Determine the (x, y) coordinate at the center of the cell enclosing the given text.  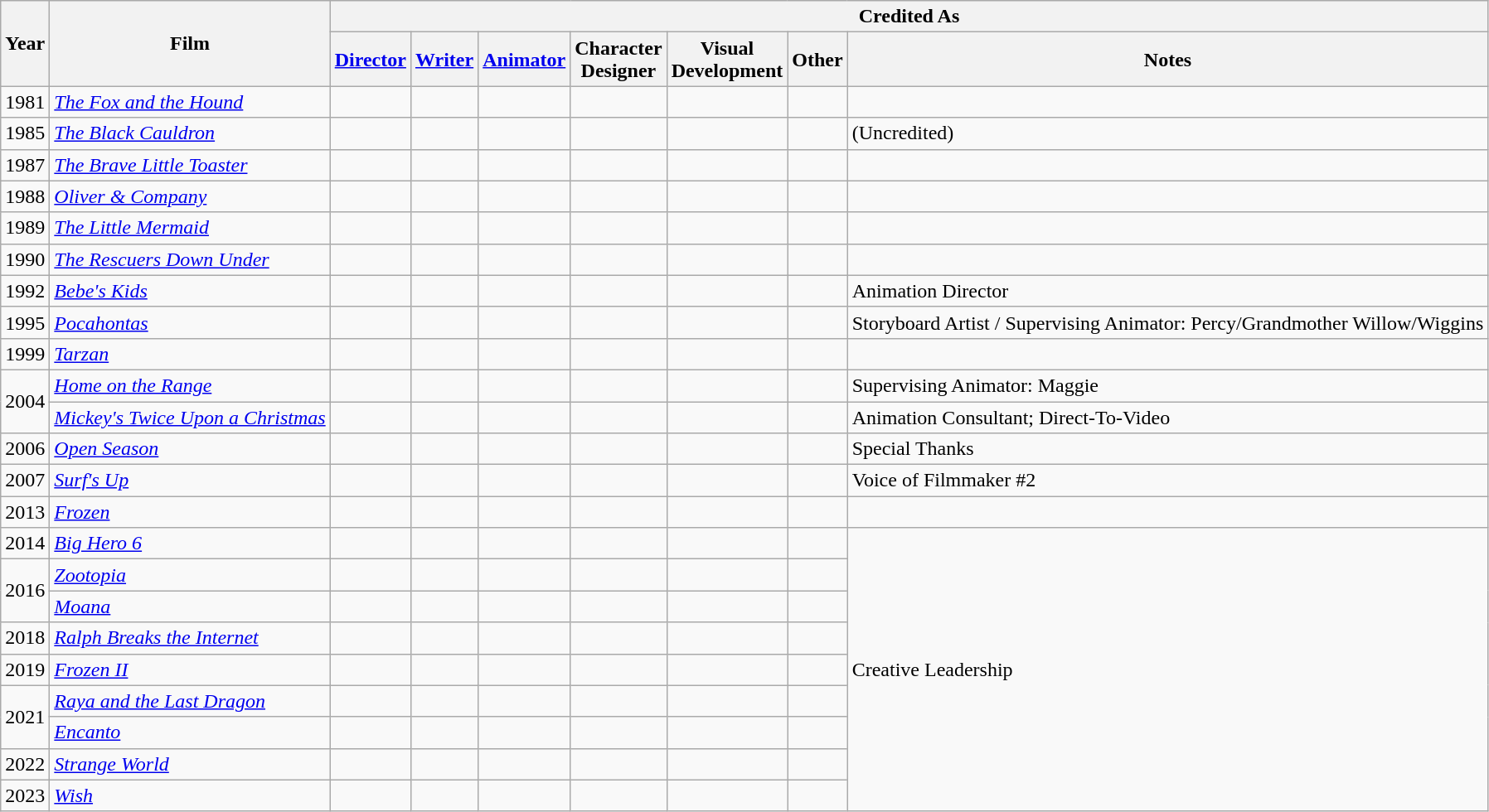
Home on the Range (190, 385)
Raya and the Last Dragon (190, 701)
Wish (190, 795)
1999 (25, 354)
2006 (25, 449)
Notes (1167, 60)
1990 (25, 259)
Ralph Breaks the Internet (190, 638)
Zootopia (190, 575)
VisualDevelopment (727, 60)
Big Hero 6 (190, 544)
2023 (25, 795)
Frozen II (190, 669)
Credited As (909, 17)
Supervising Animator: Maggie (1167, 385)
1987 (25, 165)
Director (370, 60)
1992 (25, 291)
1995 (25, 322)
2016 (25, 591)
Oliver & Company (190, 196)
Strange World (190, 764)
Storyboard Artist / Supervising Animator: Percy/Grandmother Willow/Wiggins (1167, 322)
1988 (25, 196)
Year (25, 43)
Other (817, 60)
2004 (25, 401)
2018 (25, 638)
Animation Director (1167, 291)
1989 (25, 228)
Encanto (190, 732)
2007 (25, 481)
Voice of Filmmaker #2 (1167, 481)
The Brave Little Toaster (190, 165)
Surf's Up (190, 481)
Tarzan (190, 354)
CharacterDesigner (618, 60)
Animator (524, 60)
2021 (25, 717)
The Fox and the Hound (190, 102)
Animation Consultant; Direct-To-Video (1167, 417)
2019 (25, 669)
Pocahontas (190, 322)
1981 (25, 102)
Creative Leadership (1167, 669)
The Little Mermaid (190, 228)
Mickey's Twice Upon a Christmas (190, 417)
Bebe's Kids (190, 291)
The Black Cauldron (190, 133)
Special Thanks (1167, 449)
Frozen (190, 512)
Film (190, 43)
The Rescuers Down Under (190, 259)
Moana (190, 607)
2022 (25, 764)
Writer (444, 60)
1985 (25, 133)
(Uncredited) (1167, 133)
2013 (25, 512)
Open Season (190, 449)
2014 (25, 544)
